For the text-containing cell, return its midpoint in (x, y) coordinate format. 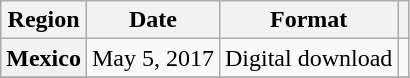
Format (308, 20)
Date (152, 20)
Region (44, 20)
Digital download (308, 58)
Mexico (44, 58)
May 5, 2017 (152, 58)
